For the text-containing cell, return its midpoint in (x, y) coordinate format. 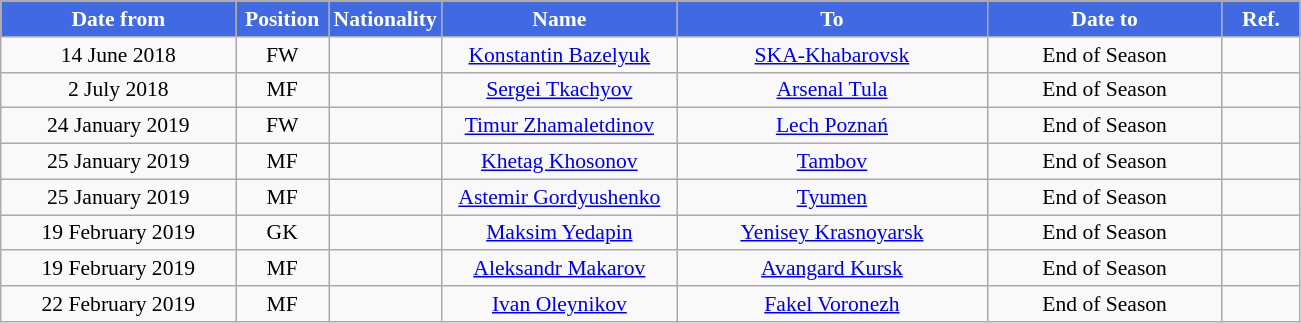
To (832, 19)
24 January 2019 (118, 126)
Astemir Gordyushenko (560, 197)
Maksim Yedapin (560, 233)
Timur Zhamaletdinov (560, 126)
Nationality (384, 19)
Tambov (832, 162)
Date from (118, 19)
Konstantin Bazelyuk (560, 55)
SKA-Khabarovsk (832, 55)
Arsenal Tula (832, 90)
Ivan Oleynikov (560, 304)
14 June 2018 (118, 55)
Name (560, 19)
Aleksandr Makarov (560, 269)
GK (282, 233)
Sergei Tkachyov (560, 90)
Position (282, 19)
2 July 2018 (118, 90)
Avangard Kursk (832, 269)
Tyumen (832, 197)
Yenisey Krasnoyarsk (832, 233)
Khetag Khosonov (560, 162)
Fakel Voronezh (832, 304)
Ref. (1261, 19)
Date to (1104, 19)
Lech Poznań (832, 126)
22 February 2019 (118, 304)
